From the cell containing the given text, extract its center point as (X, Y) coordinate. 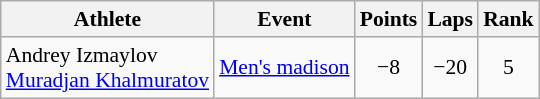
−20 (450, 68)
Laps (450, 19)
Athlete (108, 19)
5 (508, 68)
Men's madison (284, 68)
Event (284, 19)
Points (389, 19)
Rank (508, 19)
Andrey IzmaylovMuradjan Khalmuratov (108, 68)
−8 (389, 68)
